Provide the (x, y) coordinate of the cell's center where the given text is located.  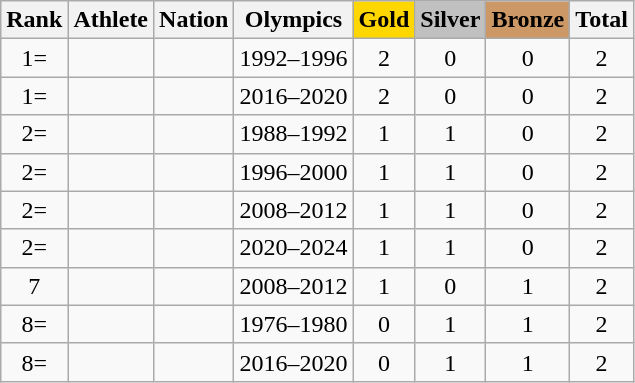
1996–2000 (294, 172)
1988–1992 (294, 134)
Olympics (294, 20)
Bronze (528, 20)
Total (602, 20)
Gold (384, 20)
Athlete (111, 20)
7 (34, 286)
Silver (450, 20)
Rank (34, 20)
2020–2024 (294, 248)
Nation (194, 20)
1976–1980 (294, 324)
1992–1996 (294, 58)
